Scan for the cell matching the given text and deliver its (X, Y) coordinate at center. 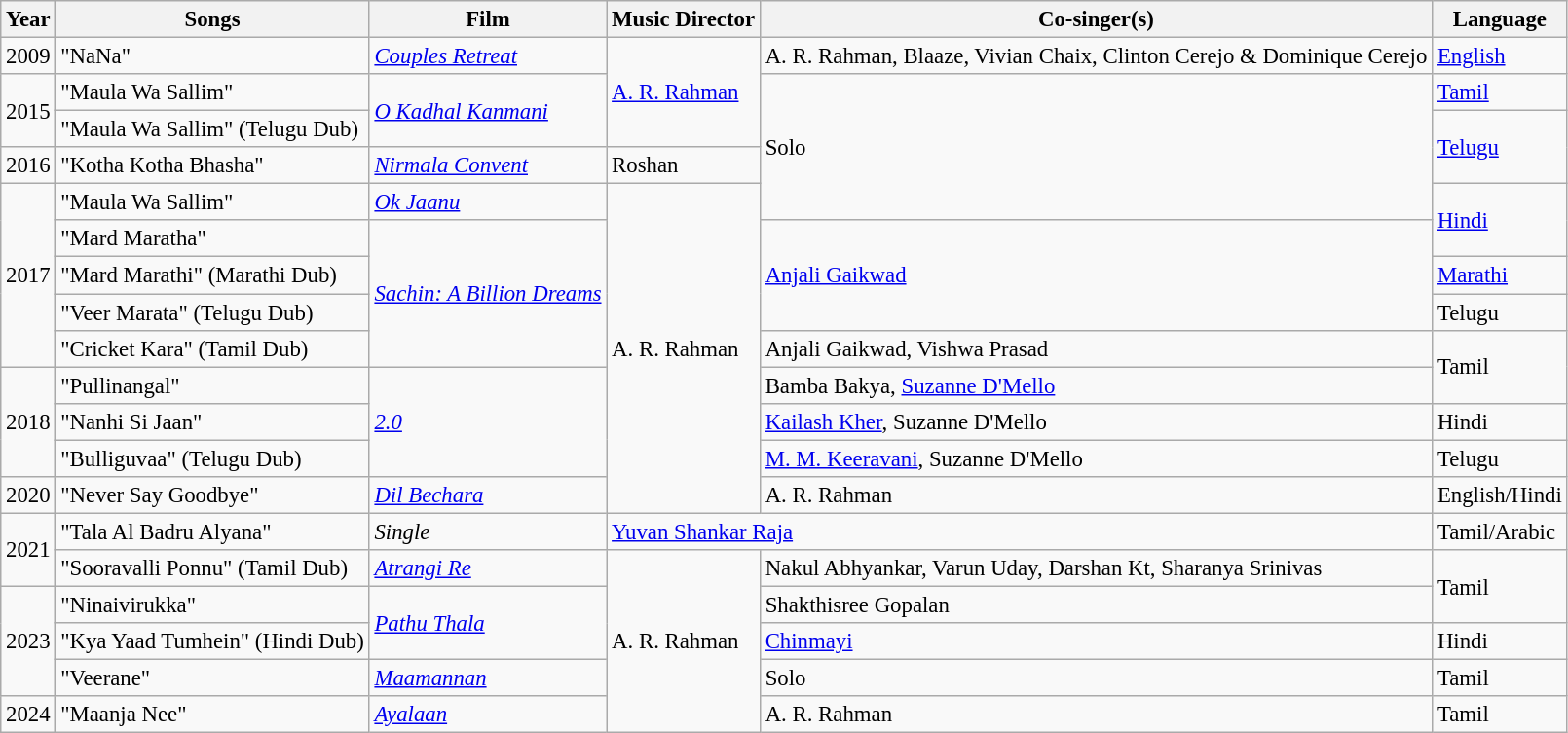
English (1500, 56)
"Veerane" (212, 678)
2009 (28, 56)
"Never Say Goodbye" (212, 495)
2017 (28, 275)
M. M. Keeravani, Suzanne D'Mello (1096, 458)
Anjali Gaikwad, Vishwa Prasad (1096, 348)
2.0 (488, 422)
"Tala Al Badru Alyana" (212, 531)
Atrangi Re (488, 568)
Chinmayi (1096, 641)
"Kya Yaad Tumhein" (Hindi Dub) (212, 641)
Marathi (1500, 275)
"NaNa" (212, 56)
Year (28, 19)
2023 (28, 641)
O Kadhal Kanmani (488, 111)
Songs (212, 19)
"Kotha Kotha Bhasha" (212, 165)
Nakul Abhyankar, Varun Uday, Darshan Kt, Sharanya Srinivas (1096, 568)
Single (488, 531)
"Sooravalli Ponnu" (Tamil Dub) (212, 568)
"Veer Marata" (Telugu Dub) (212, 312)
Co-singer(s) (1096, 19)
Roshan (684, 165)
Film (488, 19)
"Pullinangal" (212, 385)
Tamil/Arabic (1500, 531)
"Bulliguvaa" (Telugu Dub) (212, 458)
"Ninaivirukka" (212, 605)
Shakthisree Gopalan (1096, 605)
Nirmala Convent (488, 165)
2021 (28, 549)
Anjali Gaikwad (1096, 275)
"Cricket Kara" (Tamil Dub) (212, 348)
"Maanja Nee" (212, 715)
Ayalaan (488, 715)
2016 (28, 165)
Dil Bechara (488, 495)
"Mard Maratha" (212, 238)
Yuvan Shankar Raja (1020, 531)
2020 (28, 495)
Maamannan (488, 678)
Language (1500, 19)
"Nanhi Si Jaan" (212, 421)
2015 (28, 111)
"Maula Wa Sallim" (Telugu Dub) (212, 129)
Music Director (684, 19)
English/Hindi (1500, 495)
Couples Retreat (488, 56)
Kailash Kher, Suzanne D'Mello (1096, 421)
2024 (28, 715)
"Mard Marathi" (Marathi Dub) (212, 275)
2018 (28, 422)
Sachin: A Billion Dreams (488, 293)
Ok Jaanu (488, 202)
Pathu Thala (488, 623)
A. R. Rahman, Blaaze, Vivian Chaix, Clinton Cerejo & Dominique Cerejo (1096, 56)
Bamba Bakya, Suzanne D'Mello (1096, 385)
